Output the [x, y] coordinate of the center of the cell containing the given text.  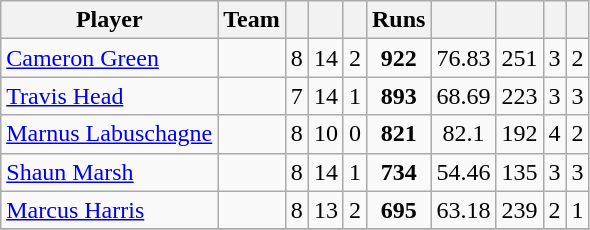
Cameron Green [110, 58]
Marnus Labuschagne [110, 134]
0 [354, 134]
Runs [398, 20]
Travis Head [110, 96]
192 [520, 134]
54.46 [464, 172]
239 [520, 210]
82.1 [464, 134]
893 [398, 96]
4 [554, 134]
734 [398, 172]
223 [520, 96]
Shaun Marsh [110, 172]
251 [520, 58]
695 [398, 210]
7 [296, 96]
13 [326, 210]
10 [326, 134]
76.83 [464, 58]
63.18 [464, 210]
Team [252, 20]
Marcus Harris [110, 210]
68.69 [464, 96]
821 [398, 134]
922 [398, 58]
Player [110, 20]
135 [520, 172]
